Extract the (X, Y) coordinate from the center of the cell holding the provided text.  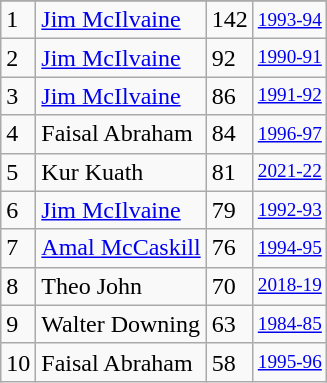
92 (230, 58)
79 (230, 210)
1992-93 (290, 210)
6 (18, 210)
Walter Downing (121, 324)
8 (18, 286)
1991-92 (290, 96)
84 (230, 134)
63 (230, 324)
Amal McCaskill (121, 248)
1995-96 (290, 362)
1993-94 (290, 20)
70 (230, 286)
142 (230, 20)
2 (18, 58)
1994-95 (290, 248)
76 (230, 248)
5 (18, 172)
1990-91 (290, 58)
7 (18, 248)
Kur Kuath (121, 172)
4 (18, 134)
81 (230, 172)
Theo John (121, 286)
2021-22 (290, 172)
10 (18, 362)
3 (18, 96)
1984-85 (290, 324)
1996-97 (290, 134)
86 (230, 96)
58 (230, 362)
9 (18, 324)
1 (18, 20)
2018-19 (290, 286)
